Identify which cell holds the provided text, then report its [x, y] central coordinate. 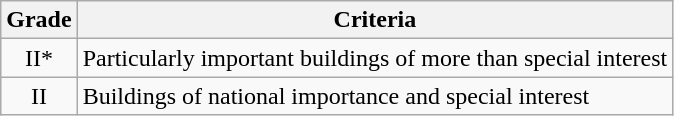
II [39, 96]
Particularly important buildings of more than special interest [375, 58]
Grade [39, 20]
II* [39, 58]
Buildings of national importance and special interest [375, 96]
Criteria [375, 20]
